For the text-containing cell, return its midpoint in (x, y) coordinate format. 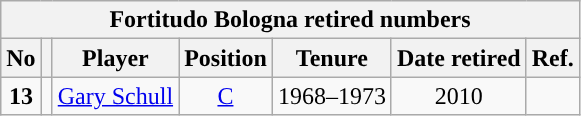
C (226, 96)
Date retired (458, 58)
Gary Schull (115, 96)
Tenure (332, 58)
Ref. (552, 58)
1968–1973 (332, 96)
Position (226, 58)
13 (21, 96)
Player (115, 58)
Fortitudo Bologna retired numbers (290, 20)
No (21, 58)
2010 (458, 96)
